Return (x, y) of the center of cell containing provided text 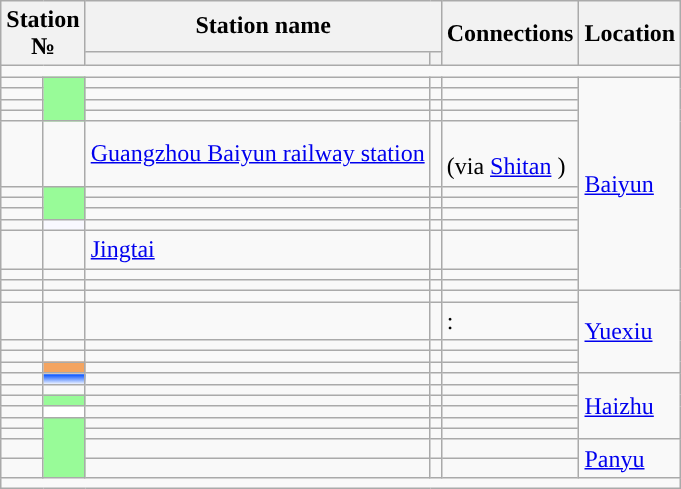
Location (630, 34)
Guangzhou Baiyun railway station (258, 154)
Yuexiu (630, 332)
: (510, 321)
Connections (510, 34)
Station name (263, 26)
Panyu (630, 458)
Station№ (43, 34)
Haizhu (630, 406)
Baiyun (630, 184)
(via Shitan ) (510, 154)
Jingtai (258, 249)
